Provide the (x, y) coordinate of the cell's center where the given text is located.  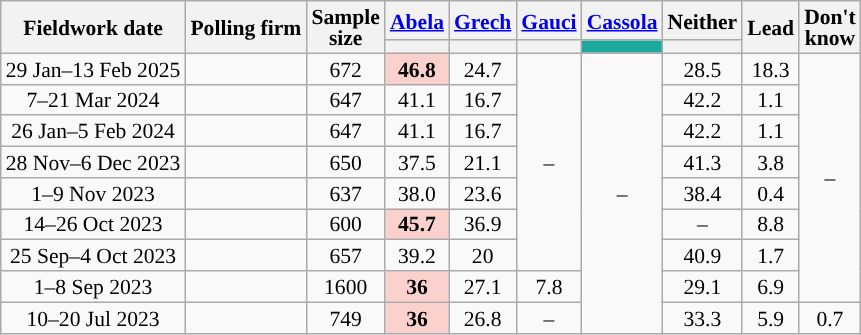
46.8 (417, 68)
29 Jan–13 Feb 2025 (94, 68)
Polling firm (246, 27)
672 (345, 68)
Samplesize (345, 27)
38.0 (417, 194)
7.8 (548, 286)
18.3 (770, 68)
7–21 Mar 2024 (94, 100)
24.7 (482, 68)
20 (482, 256)
3.8 (770, 162)
23.6 (482, 194)
749 (345, 318)
Abela (417, 20)
27.1 (482, 286)
38.4 (703, 194)
29.1 (703, 286)
26 Jan–5 Feb 2024 (94, 132)
Neither (703, 20)
40.9 (703, 256)
45.7 (417, 224)
0.4 (770, 194)
657 (345, 256)
39.2 (417, 256)
0.7 (830, 318)
Lead (770, 27)
1.7 (770, 256)
1600 (345, 286)
637 (345, 194)
33.3 (703, 318)
28.5 (703, 68)
1–9 Nov 2023 (94, 194)
Cassola (622, 20)
21.1 (482, 162)
10–20 Jul 2023 (94, 318)
Don'tknow (830, 27)
1–8 Sep 2023 (94, 286)
8.8 (770, 224)
5.9 (770, 318)
25 Sep–4 Oct 2023 (94, 256)
650 (345, 162)
41.3 (703, 162)
600 (345, 224)
Grech (482, 20)
6.9 (770, 286)
Fieldwork date (94, 27)
26.8 (482, 318)
14–26 Oct 2023 (94, 224)
37.5 (417, 162)
28 Nov–6 Dec 2023 (94, 162)
Gauci (548, 20)
36.9 (482, 224)
